Search for the cell housing the specified text and yield its [X, Y] center coordinate. 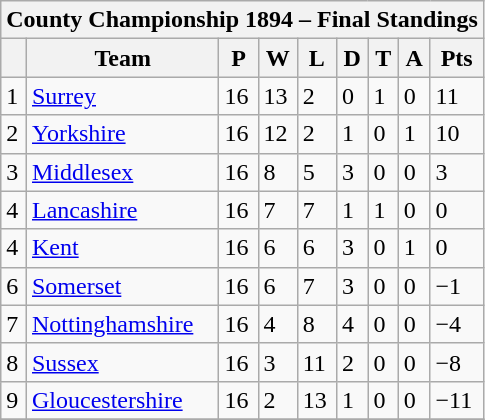
−4 [456, 324]
Surrey [122, 96]
A [414, 58]
−11 [456, 400]
Lancashire [122, 210]
−1 [456, 286]
Pts [456, 58]
D [352, 58]
10 [456, 134]
Yorkshire [122, 134]
County Championship 1894 – Final Standings [242, 20]
T [383, 58]
Somerset [122, 286]
L [316, 58]
P [238, 58]
Team [122, 58]
Nottinghamshire [122, 324]
5 [316, 172]
Middlesex [122, 172]
Kent [122, 248]
Gloucestershire [122, 400]
12 [278, 134]
Sussex [122, 362]
W [278, 58]
9 [14, 400]
−8 [456, 362]
